Determine the (X, Y) coordinate at the center of the cell enclosing the given text.  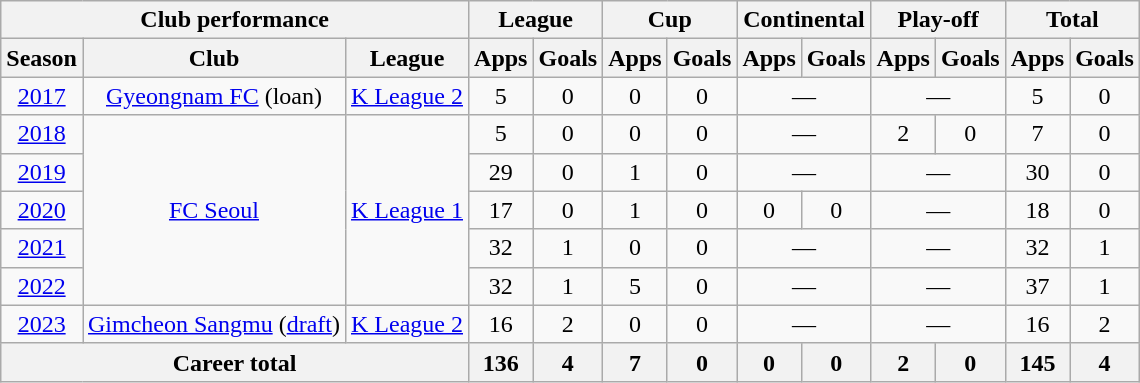
18 (1037, 210)
136 (501, 362)
Play-off (938, 20)
Club performance (235, 20)
Total (1072, 20)
2018 (42, 134)
Continental (804, 20)
2017 (42, 96)
29 (501, 172)
2021 (42, 248)
K League 1 (406, 210)
2022 (42, 286)
30 (1037, 172)
FC Seoul (214, 210)
Career total (235, 362)
Season (42, 58)
145 (1037, 362)
Club (214, 58)
2019 (42, 172)
Gyeongnam FC (loan) (214, 96)
2023 (42, 324)
Gimcheon Sangmu (draft) (214, 324)
Cup (670, 20)
37 (1037, 286)
17 (501, 210)
2020 (42, 210)
